For the text-containing cell, return its midpoint in [X, Y] coordinate format. 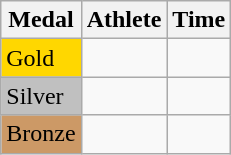
Time [199, 20]
Athlete [124, 20]
Gold [41, 58]
Bronze [41, 134]
Silver [41, 96]
Medal [41, 20]
